Search for the cell housing the specified text and yield its [X, Y] center coordinate. 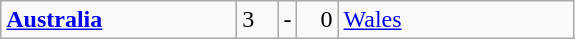
0 [318, 20]
Wales [456, 20]
3 [258, 20]
Australia [119, 20]
- [288, 20]
